Pinpoint the cell where the given text exists, returning its [X, Y] midpoint coordinate. 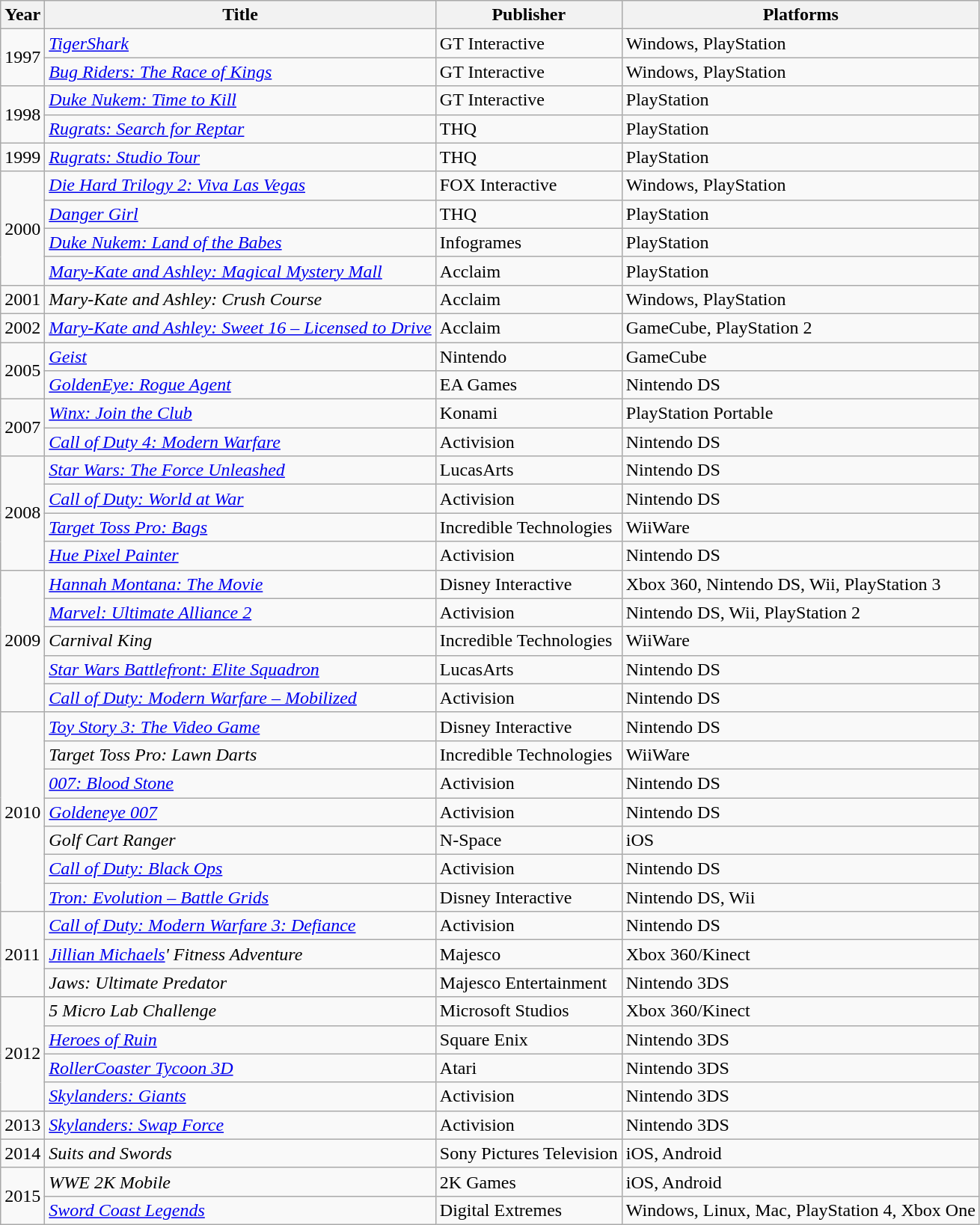
Star Wars: The Force Unleashed [241, 470]
Winx: Join the Club [241, 414]
Target Toss Pro: Lawn Darts [241, 755]
Nintendo DS, Wii [800, 897]
Sword Coast Legends [241, 1210]
Bug Riders: The Race of Kings [241, 72]
Goldeneye 007 [241, 811]
Microsoft Studios [528, 1011]
2015 [22, 1196]
Atari [528, 1068]
Year [22, 15]
PlayStation Portable [800, 414]
Sony Pictures Television [528, 1153]
Suits and Swords [241, 1153]
2005 [22, 371]
Duke Nukem: Land of the Babes [241, 242]
N-Space [528, 841]
2011 [22, 954]
1999 [22, 157]
Majesco Entertainment [528, 983]
Call of Duty: Modern Warfare 3: Defiance [241, 926]
Jaws: Ultimate Predator [241, 983]
Call of Duty: Black Ops [241, 869]
Infogrames [528, 242]
Heroes of Ruin [241, 1040]
Star Wars Battlefront: Elite Squadron [241, 669]
2002 [22, 328]
007: Blood Stone [241, 783]
EA Games [528, 385]
Marvel: Ultimate Alliance 2 [241, 612]
Call of Duty 4: Modern Warfare [241, 442]
Hannah Montana: The Movie [241, 584]
Call of Duty: World at War [241, 499]
2009 [22, 641]
Majesco [528, 954]
GameCube, PlayStation 2 [800, 328]
2008 [22, 513]
Square Enix [528, 1040]
Mary-Kate and Ashley: Crush Course [241, 299]
2000 [22, 228]
Target Toss Pro: Bags [241, 527]
GameCube [800, 357]
2K Games [528, 1182]
5 Micro Lab Challenge [241, 1011]
GoldenEye: Rogue Agent [241, 385]
Duke Nukem: Time to Kill [241, 100]
1997 [22, 58]
2014 [22, 1153]
RollerCoaster Tycoon 3D [241, 1068]
Nintendo DS, Wii, PlayStation 2 [800, 612]
iOS [800, 841]
Mary-Kate and Ashley: Magical Mystery Mall [241, 271]
Skylanders: Giants [241, 1096]
TigerShark [241, 43]
Konami [528, 414]
Golf Cart Ranger [241, 841]
Digital Extremes [528, 1210]
1998 [22, 114]
2010 [22, 811]
Publisher [528, 15]
Call of Duty: Modern Warfare – Mobilized [241, 698]
Skylanders: Swap Force [241, 1125]
Die Hard Trilogy 2: Viva Las Vegas [241, 185]
Windows, Linux, Mac, PlayStation 4, Xbox One [800, 1210]
Hue Pixel Painter [241, 556]
Rugrats: Studio Tour [241, 157]
WWE 2K Mobile [241, 1182]
FOX Interactive [528, 185]
Title [241, 15]
Platforms [800, 15]
Nintendo [528, 357]
2001 [22, 299]
2013 [22, 1125]
Rugrats: Search for Reptar [241, 129]
Danger Girl [241, 214]
2012 [22, 1054]
Tron: Evolution – Battle Grids [241, 897]
2007 [22, 428]
Mary-Kate and Ashley: Sweet 16 – Licensed to Drive [241, 328]
Xbox 360, Nintendo DS, Wii, PlayStation 3 [800, 584]
Toy Story 3: The Video Game [241, 726]
Carnival King [241, 641]
Geist [241, 357]
Jillian Michaels' Fitness Adventure [241, 954]
